Detect which cell encompasses the target text, then output its [X, Y] center coordinate. 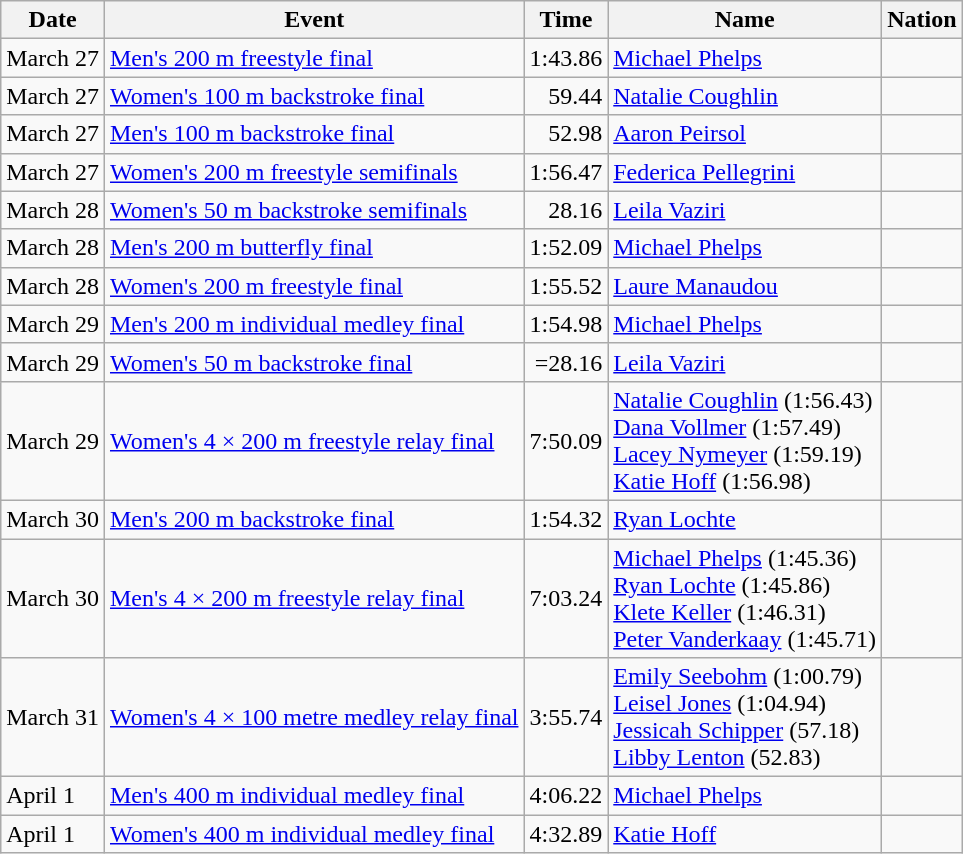
3:55.74 [566, 718]
Natalie Coughlin [745, 96]
Emily Seebohm (1:00.79)Leisel Jones (1:04.94)Jessicah Schipper (57.18)Libby Lenton (52.83) [745, 718]
Katie Hoff [745, 834]
Michael Phelps (1:45.36)Ryan Lochte (1:45.86)Klete Keller (1:46.31)Peter Vanderkaay (1:45.71) [745, 598]
Men's 200 m individual medley final [314, 324]
1:56.47 [566, 172]
Date [53, 20]
Laure Manaudou [745, 286]
Nation [922, 20]
1:55.52 [566, 286]
Ryan Lochte [745, 519]
Natalie Coughlin (1:56.43)Dana Vollmer (1:57.49)Lacey Nymeyer (1:59.19)Katie Hoff (1:56.98) [745, 440]
Men's 200 m butterfly final [314, 248]
Men's 4 × 200 m freestyle relay final [314, 598]
Men's 200 m backstroke final [314, 519]
7:50.09 [566, 440]
1:52.09 [566, 248]
52.98 [566, 134]
1:54.98 [566, 324]
Aaron Peirsol [745, 134]
March 31 [53, 718]
Women's 4 × 200 m freestyle relay final [314, 440]
Women's 50 m backstroke final [314, 362]
Men's 200 m freestyle final [314, 58]
1:43.86 [566, 58]
Women's 400 m individual medley final [314, 834]
Women's 4 × 100 metre medley relay final [314, 718]
Women's 50 m backstroke semifinals [314, 210]
4:06.22 [566, 796]
28.16 [566, 210]
Men's 400 m individual medley final [314, 796]
Time [566, 20]
Federica Pellegrini [745, 172]
1:54.32 [566, 519]
Event [314, 20]
Women's 200 m freestyle semifinals [314, 172]
=28.16 [566, 362]
7:03.24 [566, 598]
Name [745, 20]
Women's 100 m backstroke final [314, 96]
Men's 100 m backstroke final [314, 134]
59.44 [566, 96]
Women's 200 m freestyle final [314, 286]
4:32.89 [566, 834]
